Pinpoint the cell where the given text exists, returning its (X, Y) midpoint coordinate. 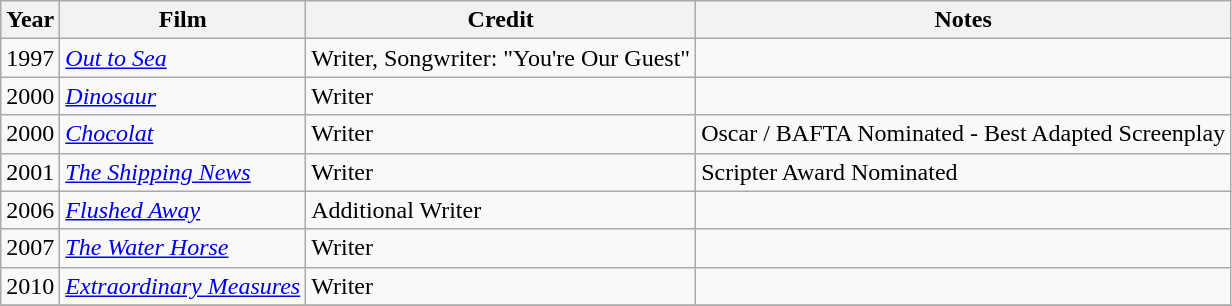
The Water Horse (183, 248)
Additional Writer (501, 210)
Flushed Away (183, 210)
Chocolat (183, 134)
Film (183, 20)
Dinosaur (183, 96)
Oscar / BAFTA Nominated - Best Adapted Screenplay (964, 134)
Credit (501, 20)
Extraordinary Measures (183, 286)
Scripter Award Nominated (964, 172)
Year (30, 20)
Writer, Songwriter: "You're Our Guest" (501, 58)
The Shipping News (183, 172)
1997 (30, 58)
2010 (30, 286)
2006 (30, 210)
2001 (30, 172)
2007 (30, 248)
Out to Sea (183, 58)
Notes (964, 20)
